Provide the (X, Y) coordinate of the cell's center where the given text is located.  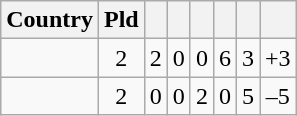
6 (224, 58)
5 (248, 96)
–5 (278, 96)
Country (50, 20)
Pld (121, 20)
+3 (278, 58)
3 (248, 58)
